Identify which cell holds the provided text, then report its [x, y] central coordinate. 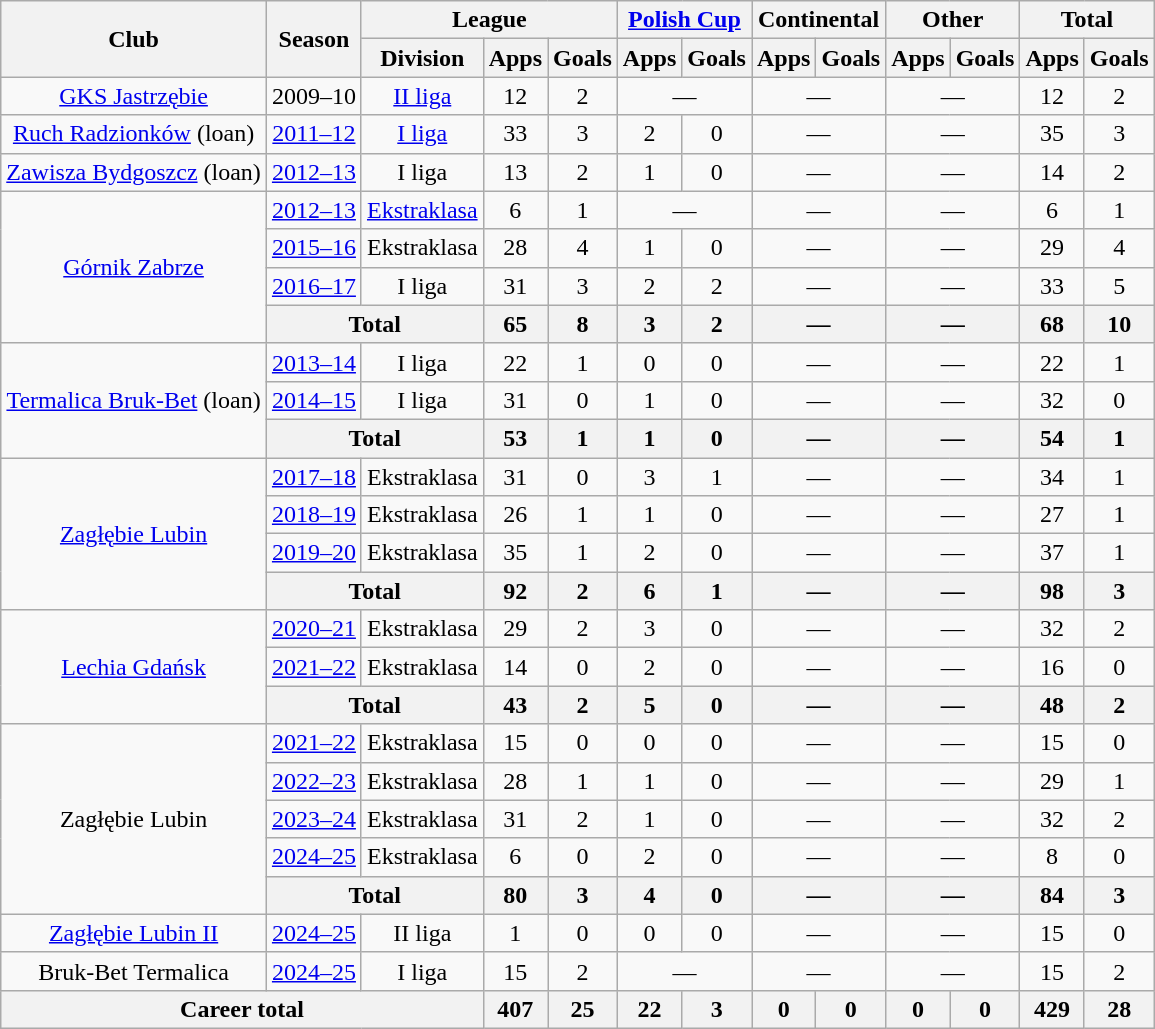
2009–10 [314, 96]
Termalica Bruk-Bet (loan) [134, 400]
2023–24 [314, 819]
80 [515, 895]
2018–19 [314, 515]
Zawisza Bydgoszcz (loan) [134, 172]
48 [1052, 705]
2015–16 [314, 248]
27 [1052, 515]
43 [515, 705]
Zagłębie Lubin II [134, 933]
Continental [819, 20]
2011–12 [314, 134]
10 [1119, 324]
2016–17 [314, 286]
2013–14 [314, 362]
54 [1052, 438]
92 [515, 591]
25 [583, 1009]
13 [515, 172]
2014–15 [314, 400]
GKS Jastrzębie [134, 96]
Górnik Zabrze [134, 267]
Division [422, 58]
407 [515, 1009]
65 [515, 324]
Ruch Radzionków (loan) [134, 134]
429 [1052, 1009]
26 [515, 515]
37 [1052, 553]
34 [1052, 477]
Polish Cup [684, 20]
2022–23 [314, 781]
84 [1052, 895]
53 [515, 438]
Bruk-Bet Termalica [134, 971]
Career total [242, 1009]
Other [953, 20]
Season [314, 39]
2020–21 [314, 629]
League [489, 20]
68 [1052, 324]
2017–18 [314, 477]
16 [1052, 667]
2019–20 [314, 553]
98 [1052, 591]
Lechia Gdańsk [134, 667]
Club [134, 39]
